Capture the cell that displays the provided text and extract its [x, y] central coordinate. 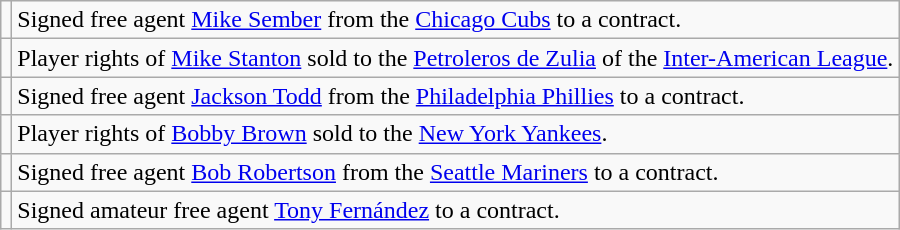
Player rights of Bobby Brown sold to the New York Yankees. [456, 134]
Signed amateur free agent Tony Fernández to a contract. [456, 210]
Player rights of Mike Stanton sold to the Petroleros de Zulia of the Inter-American League. [456, 58]
Signed free agent Bob Robertson from the Seattle Mariners to a contract. [456, 172]
Signed free agent Mike Sember from the Chicago Cubs to a contract. [456, 20]
Signed free agent Jackson Todd from the Philadelphia Phillies to a contract. [456, 96]
